Provide the [x, y] coordinate of the cell's center where the given text is located.  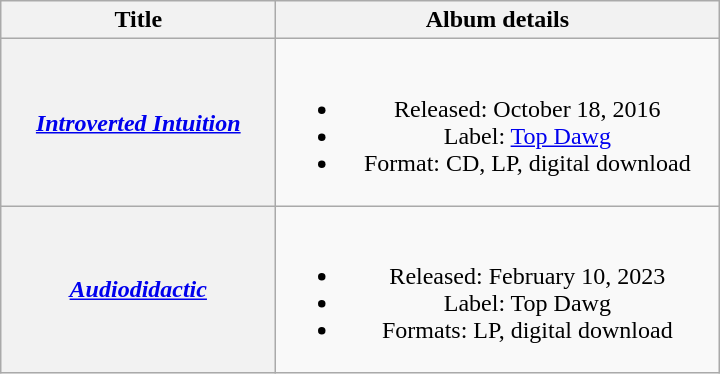
Introverted Intuition [138, 122]
Title [138, 20]
Audiodidactic [138, 290]
Released: February 10, 2023Label: Top DawgFormats: LP, digital download [498, 290]
Album details [498, 20]
Released: October 18, 2016Label: Top DawgFormat: CD, LP, digital download [498, 122]
